Provide the [x, y] coordinate of the cell's center where the given text is located.  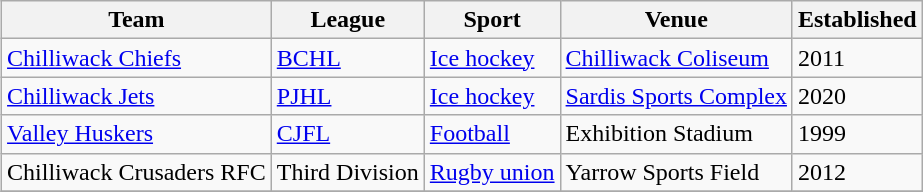
Exhibition Stadium [676, 134]
Team [137, 20]
2020 [857, 96]
Football [492, 134]
Yarrow Sports Field [676, 172]
Chilliwack Jets [137, 96]
Venue [676, 20]
Established [857, 20]
Valley Huskers [137, 134]
Third Division [348, 172]
Sardis Sports Complex [676, 96]
Rugby union [492, 172]
PJHL [348, 96]
2012 [857, 172]
Chilliwack Crusaders RFC [137, 172]
League [348, 20]
BCHL [348, 58]
Chilliwack Coliseum [676, 58]
CJFL [348, 134]
1999 [857, 134]
2011 [857, 58]
Sport [492, 20]
Chilliwack Chiefs [137, 58]
